Provide the [X, Y] coordinate of the cell's center where the given text is located.  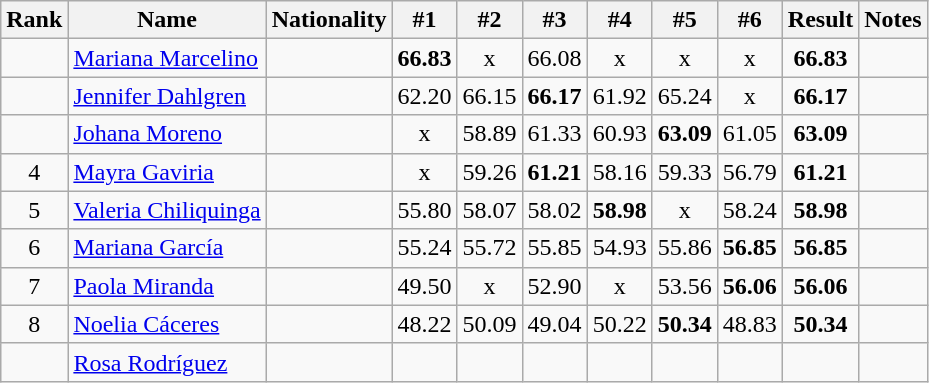
Mayra Gaviria [167, 172]
Paola Miranda [167, 286]
62.20 [424, 96]
60.93 [620, 134]
Result [820, 20]
50.22 [620, 324]
Nationality [329, 20]
4 [34, 172]
Johana Moreno [167, 134]
55.24 [424, 248]
Notes [893, 20]
66.08 [554, 58]
53.56 [684, 286]
58.16 [620, 172]
#4 [620, 20]
59.26 [490, 172]
59.33 [684, 172]
#2 [490, 20]
7 [34, 286]
52.90 [554, 286]
55.86 [684, 248]
54.93 [620, 248]
58.24 [750, 210]
Mariana Marcelino [167, 58]
6 [34, 248]
Noelia Cáceres [167, 324]
Name [167, 20]
Jennifer Dahlgren [167, 96]
5 [34, 210]
#3 [554, 20]
61.33 [554, 134]
Rank [34, 20]
58.89 [490, 134]
55.85 [554, 248]
Rosa Rodríguez [167, 362]
#5 [684, 20]
58.07 [490, 210]
58.02 [554, 210]
50.09 [490, 324]
55.72 [490, 248]
#1 [424, 20]
65.24 [684, 96]
55.80 [424, 210]
Mariana García [167, 248]
48.22 [424, 324]
8 [34, 324]
61.05 [750, 134]
61.92 [620, 96]
48.83 [750, 324]
Valeria Chiliquinga [167, 210]
66.15 [490, 96]
56.79 [750, 172]
49.50 [424, 286]
49.04 [554, 324]
#6 [750, 20]
